Search for the cell housing the specified text and yield its (x, y) center coordinate. 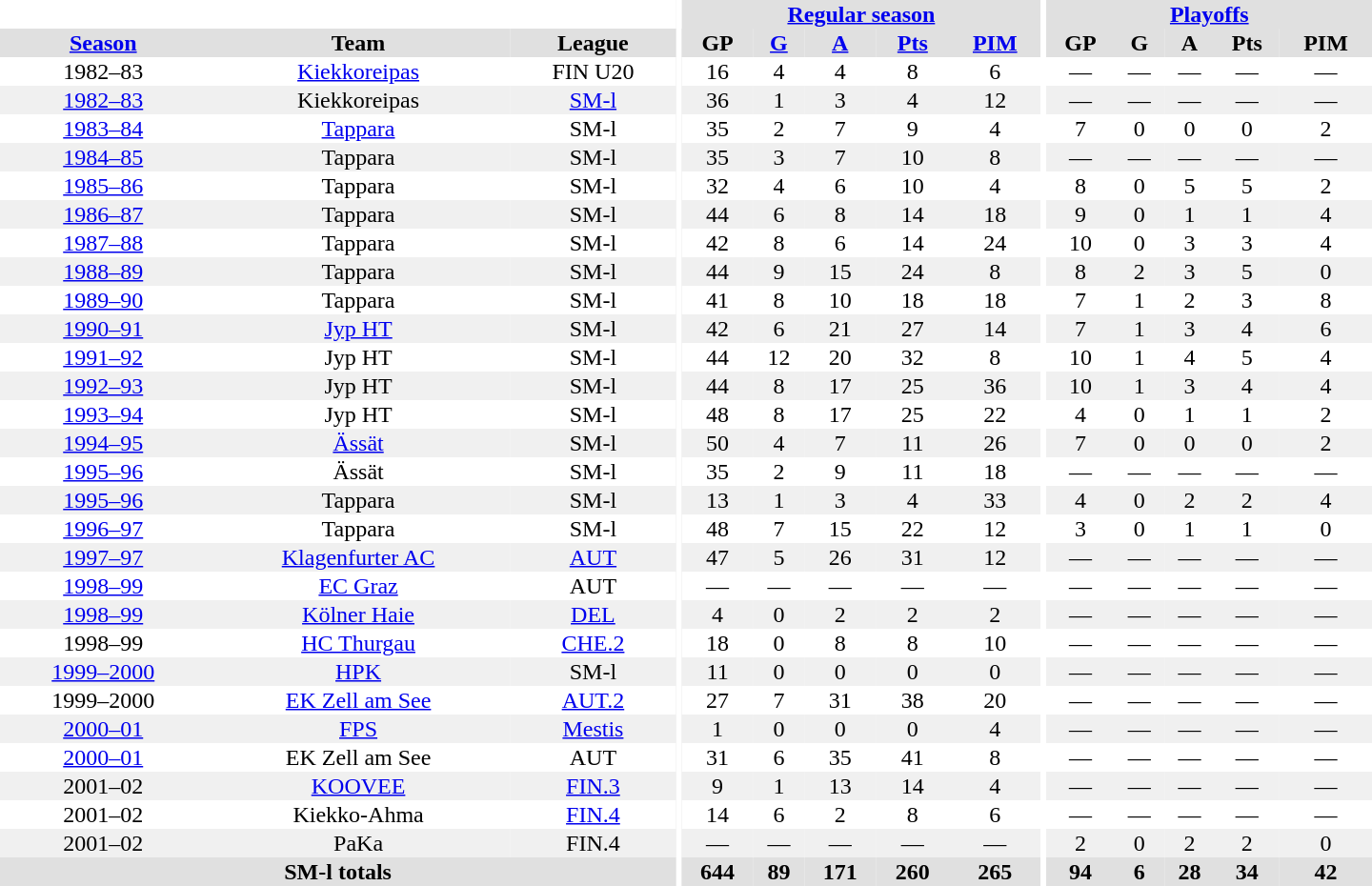
FPS (358, 729)
1988–89 (103, 272)
1997–97 (103, 557)
CHE.2 (594, 643)
FIN.3 (594, 786)
1991–92 (103, 357)
260 (913, 872)
34 (1247, 872)
33 (995, 500)
1989–90 (103, 300)
1993–94 (103, 414)
171 (840, 872)
EC Graz (358, 586)
League (594, 43)
50 (717, 443)
HC Thurgau (358, 643)
PaKa (358, 843)
1985–86 (103, 186)
1983–84 (103, 129)
1996–97 (103, 529)
94 (1080, 872)
47 (717, 557)
SM-l totals (337, 872)
Season (103, 43)
Mestis (594, 729)
KOOVEE (358, 786)
1990–91 (103, 329)
644 (717, 872)
Kiekko-Ahma (358, 815)
Klagenfurter AC (358, 557)
1994–95 (103, 443)
1987–88 (103, 243)
FIN U20 (594, 71)
1984–85 (103, 157)
AUT.2 (594, 700)
Playoffs (1210, 14)
1992–93 (103, 386)
Regular season (861, 14)
Kölner Haie (358, 614)
265 (995, 872)
89 (779, 872)
1986–87 (103, 214)
DEL (594, 614)
Team (358, 43)
38 (913, 700)
HPK (358, 672)
28 (1189, 872)
16 (717, 71)
21 (840, 329)
